For the text-containing cell, return its midpoint in (X, Y) coordinate format. 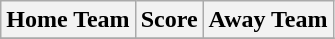
Away Team (268, 20)
Home Team (68, 20)
Score (169, 20)
